Capture the cell that displays the provided text and extract its (X, Y) central coordinate. 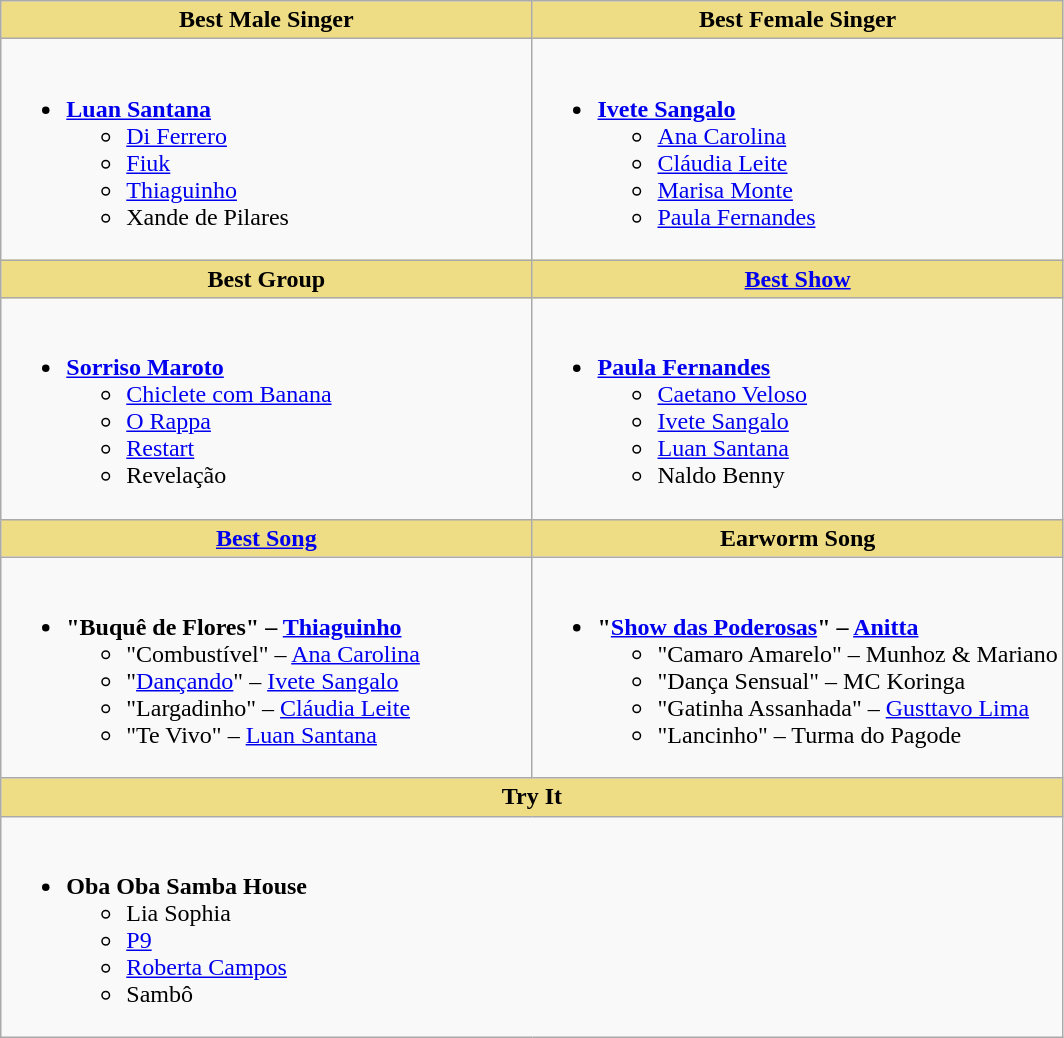
Paula FernandesCaetano VelosoIvete SangaloLuan SantanaNaldo Benny (798, 408)
"Buquê de Flores" – Thiaguinho"Combustível" – Ana Carolina"Dançando" – Ivete Sangalo"Largadinho" – Cláudia Leite"Te Vivo" – Luan Santana (266, 668)
Best Show (798, 279)
Try It (532, 797)
Luan SantanaDi FerreroFiukThiaguinhoXande de Pilares (266, 150)
Best Group (266, 279)
Best Female Singer (798, 20)
Oba Oba Samba HouseLia SophiaP9Roberta CamposSambô (532, 926)
Best Song (266, 538)
Best Male Singer (266, 20)
Earworm Song (798, 538)
Ivete SangaloAna CarolinaCláudia LeiteMarisa MontePaula Fernandes (798, 150)
Sorriso MarotoChiclete com BananaO RappaRestartRevelação (266, 408)
